Locate the cell with the specified text and output its (X, Y) center coordinate. 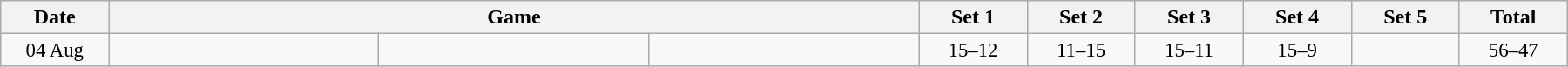
Set 2 (1081, 17)
15–11 (1189, 50)
04 Aug (55, 50)
Set 4 (1297, 17)
56–47 (1513, 50)
Set 1 (973, 17)
Date (55, 17)
Game (514, 17)
Set 3 (1189, 17)
11–15 (1081, 50)
15–9 (1297, 50)
Set 5 (1405, 17)
Total (1513, 17)
15–12 (973, 50)
